Return (x, y) of the center of cell containing provided text 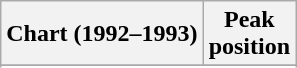
Chart (1992–1993) (102, 34)
Peakposition (249, 34)
